For the text-containing cell, return its midpoint in [X, Y] coordinate format. 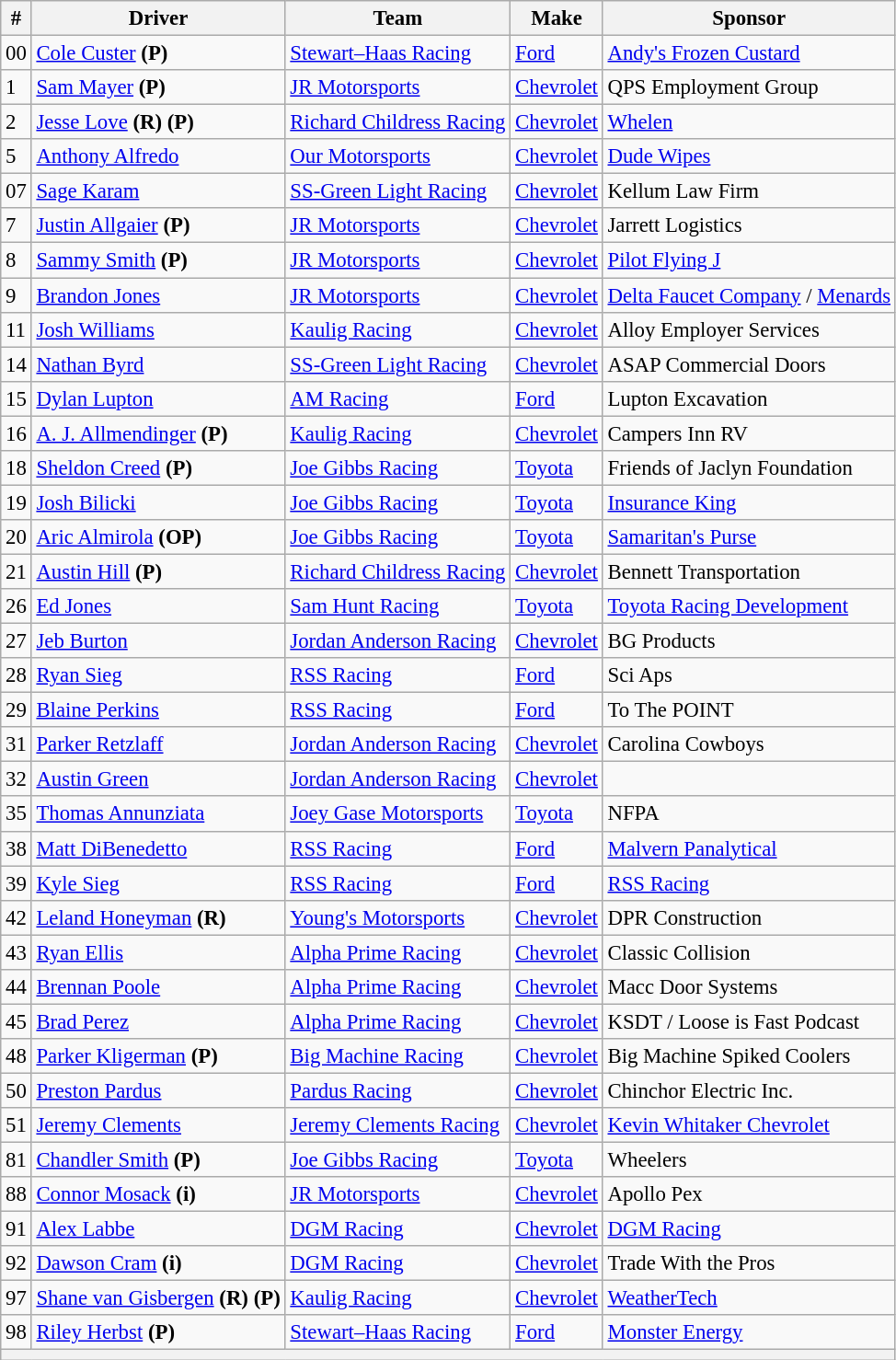
Driver [158, 18]
98 [17, 1333]
19 [17, 502]
Ryan Ellis [158, 952]
39 [17, 883]
Nathan Byrd [158, 364]
21 [17, 571]
Bennett Transportation [749, 571]
To The POINT [749, 710]
Kyle Sieg [158, 883]
Team [397, 18]
Anthony Alfredo [158, 156]
Whelen [749, 122]
Blaine Perkins [158, 710]
48 [17, 1056]
Riley Herbst (P) [158, 1333]
Joey Gase Motorsports [397, 814]
15 [17, 398]
Classic Collision [749, 952]
Brandon Jones [158, 295]
Josh Bilicki [158, 502]
50 [17, 1090]
5 [17, 156]
07 [17, 191]
Sammy Smith (P) [158, 260]
1 [17, 87]
Austin Hill (P) [158, 571]
45 [17, 1021]
Kevin Whitaker Chevrolet [749, 1125]
Leland Honeyman (R) [158, 917]
Dylan Lupton [158, 398]
42 [17, 917]
81 [17, 1160]
9 [17, 295]
Shane van Gisbergen (R) (P) [158, 1298]
27 [17, 641]
Pilot Flying J [749, 260]
ASAP Commercial Doors [749, 364]
29 [17, 710]
WeatherTech [749, 1298]
31 [17, 744]
Chinchor Electric Inc. [749, 1090]
28 [17, 675]
Lupton Excavation [749, 398]
11 [17, 329]
38 [17, 848]
Kellum Law Firm [749, 191]
Brennan Poole [158, 987]
44 [17, 987]
Samaritan's Purse [749, 537]
Alex Labbe [158, 1229]
Malvern Panalytical [749, 848]
A. J. Allmendinger (P) [158, 433]
32 [17, 779]
KSDT / Loose is Fast Podcast [749, 1021]
Insurance King [749, 502]
Jeremy Clements Racing [397, 1125]
Wheelers [749, 1160]
Apollo Pex [749, 1194]
Young's Motorsports [397, 917]
Make [557, 18]
DPR Construction [749, 917]
BG Products [749, 641]
35 [17, 814]
88 [17, 1194]
91 [17, 1229]
Jeremy Clements [158, 1125]
Our Motorsports [397, 156]
AM Racing [397, 398]
Ed Jones [158, 606]
Andy's Frozen Custard [749, 53]
Austin Green [158, 779]
Big Machine Spiked Coolers [749, 1056]
43 [17, 952]
Dude Wipes [749, 156]
Alloy Employer Services [749, 329]
Sponsor [749, 18]
Jarrett Logistics [749, 225]
Carolina Cowboys [749, 744]
97 [17, 1298]
Brad Perez [158, 1021]
Sheldon Creed (P) [158, 468]
Parker Retzlaff [158, 744]
Delta Faucet Company / Menards [749, 295]
92 [17, 1263]
Sam Hunt Racing [397, 606]
Matt DiBenedetto [158, 848]
7 [17, 225]
Jeb Burton [158, 641]
Macc Door Systems [749, 987]
Preston Pardus [158, 1090]
Sam Mayer (P) [158, 87]
Campers Inn RV [749, 433]
Cole Custer (P) [158, 53]
Thomas Annunziata [158, 814]
14 [17, 364]
Toyota Racing Development [749, 606]
Sci Aps [749, 675]
Aric Almirola (OP) [158, 537]
20 [17, 537]
Pardus Racing [397, 1090]
Big Machine Racing [397, 1056]
Friends of Jaclyn Foundation [749, 468]
Josh Williams [158, 329]
Trade With the Pros [749, 1263]
00 [17, 53]
Parker Kligerman (P) [158, 1056]
Jesse Love (R) (P) [158, 122]
QPS Employment Group [749, 87]
51 [17, 1125]
Dawson Cram (i) [158, 1263]
26 [17, 606]
Chandler Smith (P) [158, 1160]
NFPA [749, 814]
8 [17, 260]
Connor Mosack (i) [158, 1194]
# [17, 18]
Justin Allgaier (P) [158, 225]
2 [17, 122]
Ryan Sieg [158, 675]
18 [17, 468]
Monster Energy [749, 1333]
16 [17, 433]
Sage Karam [158, 191]
